Extract the (X, Y) coordinate from the center of the cell holding the provided text.  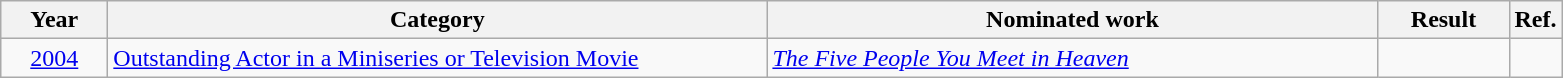
Outstanding Actor in a Miniseries or Television Movie (438, 58)
Nominated work (1072, 20)
Year (54, 20)
Ref. (1536, 20)
2004 (54, 58)
The Five People You Meet in Heaven (1072, 58)
Category (438, 20)
Result (1444, 20)
